Provide the [X, Y] coordinate of the cell's center where the given text is located.  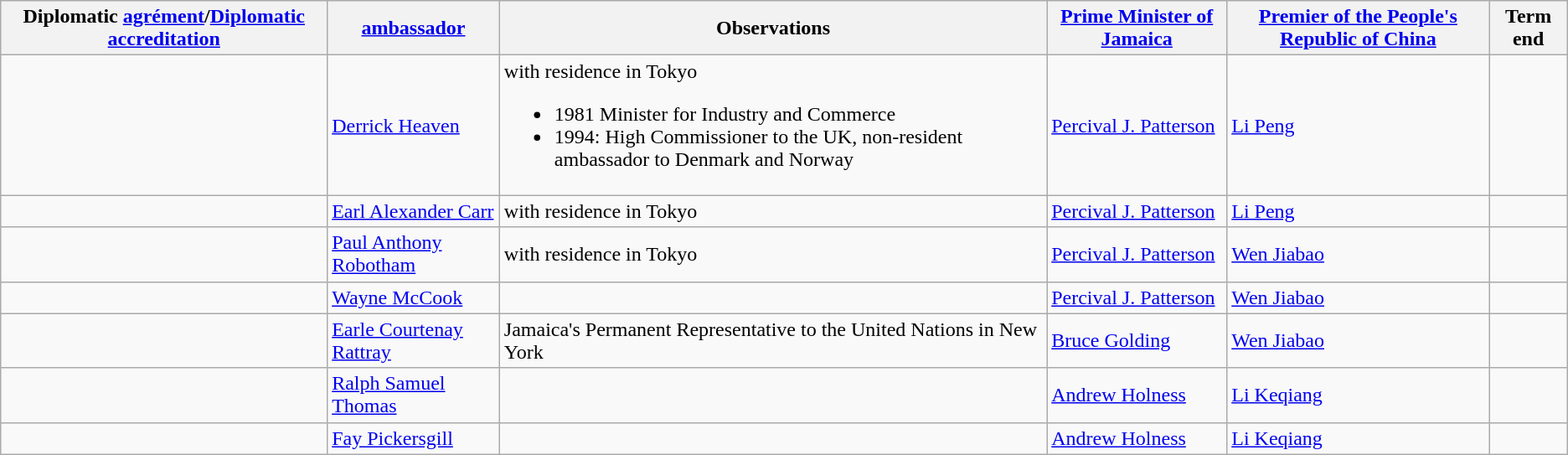
Earl Alexander Carr [414, 211]
Prime Minister of Jamaica [1137, 28]
Diplomatic agrément/Diplomatic accreditation [164, 28]
Derrick Heaven [414, 126]
Observations [772, 28]
Paul Anthony Robotham [414, 255]
Earle Courtenay Rattray [414, 340]
Fay Pickersgill [414, 438]
Bruce Golding [1137, 340]
Ralph Samuel Thomas [414, 396]
Wayne McCook [414, 297]
with residence in Tokyo1981 Minister for Industry and Commerce1994: High Commissioner to the UK, non-resident ambassador to Denmark and Norway [772, 126]
Jamaica's Permanent Representative to the United Nations in New York [772, 340]
ambassador [414, 28]
Premier of the People's Republic of China [1359, 28]
Term end [1528, 28]
